Return the (x, y) coordinate for the center point of the cell that contains the specified text.  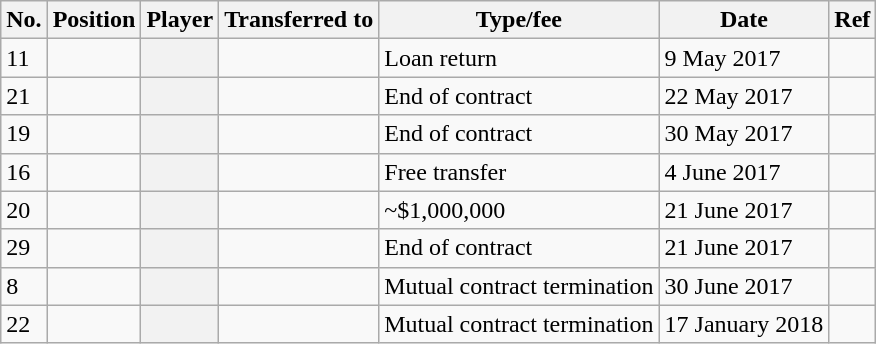
17 January 2018 (744, 324)
29 (24, 248)
Date (744, 20)
Transferred to (299, 20)
22 (24, 324)
21 (24, 96)
9 May 2017 (744, 58)
4 June 2017 (744, 172)
30 June 2017 (744, 286)
Position (94, 20)
30 May 2017 (744, 134)
Ref (852, 20)
Type/fee (519, 20)
19 (24, 134)
Loan return (519, 58)
8 (24, 286)
11 (24, 58)
~$1,000,000 (519, 210)
22 May 2017 (744, 96)
20 (24, 210)
Free transfer (519, 172)
16 (24, 172)
No. (24, 20)
Player (180, 20)
